Scan for the cell matching the given text and deliver its (X, Y) coordinate at center. 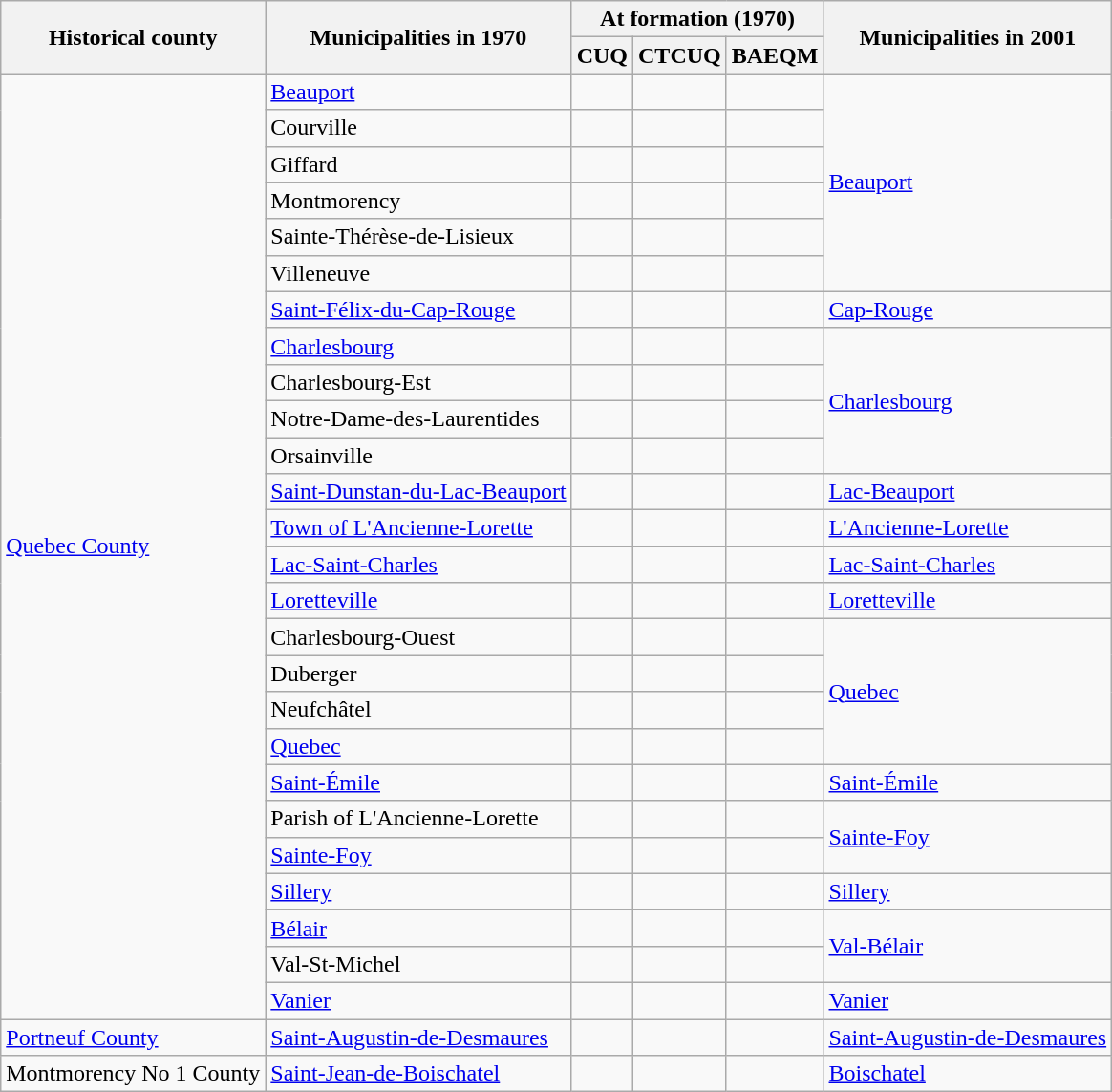
Boischatel (968, 1074)
Saint-Dunstan-du-Lac-Beauport (418, 492)
Charlesbourg-Est (418, 382)
Bélair (418, 928)
Neufchâtel (418, 710)
Sainte-Thérèse-de-Lisieux (418, 237)
Val-Bélair (968, 946)
Villeneuve (418, 273)
Saint-Jean-de-Boischatel (418, 1074)
Saint-Félix-du-Cap-Rouge (418, 310)
Municipalities in 1970 (418, 37)
L'Ancienne-Lorette (968, 528)
CTCUQ (680, 55)
Portneuf County (134, 1037)
Montmorency No 1 County (134, 1074)
Courville (418, 128)
BAEQM (775, 55)
Montmorency (418, 201)
Giffard (418, 164)
Lac-Beauport (968, 492)
Municipalities in 2001 (968, 37)
Duberger (418, 674)
Orsainville (418, 456)
Notre-Dame-des-Laurentides (418, 418)
Cap-Rouge (968, 310)
At formation (1970) (697, 19)
Parish of L'Ancienne-Lorette (418, 819)
Quebec County (134, 546)
Town of L'Ancienne-Lorette (418, 528)
CUQ (602, 55)
Val-St-Michel (418, 964)
Charlesbourg-Ouest (418, 637)
Historical county (134, 37)
